Pinpoint the cell where the given text exists, returning its [X, Y] midpoint coordinate. 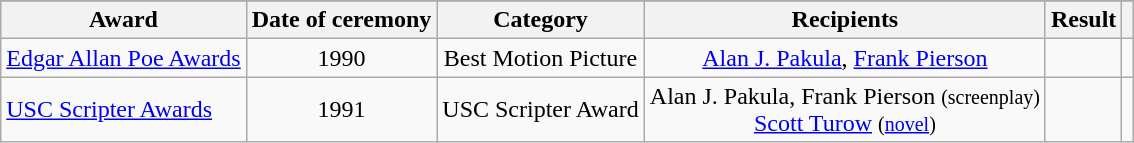
Result [1083, 20]
Date of ceremony [342, 20]
Category [541, 20]
USC Scripter Awards [124, 110]
1991 [342, 110]
Alan J. Pakula, Frank Pierson (screenplay)Scott Turow (novel) [844, 110]
Alan J. Pakula, Frank Pierson [844, 58]
Best Motion Picture [541, 58]
USC Scripter Award [541, 110]
Recipients [844, 20]
Edgar Allan Poe Awards [124, 58]
1990 [342, 58]
Award [124, 20]
